From the cell containing the given text, extract its center point as [X, Y] coordinate. 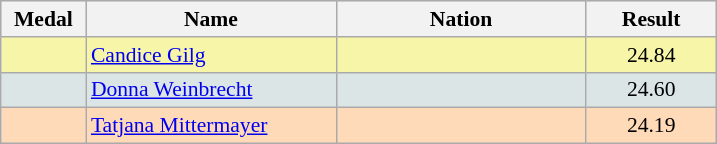
24.19 [651, 126]
Result [651, 19]
Donna Weinbrecht [211, 90]
24.84 [651, 55]
24.60 [651, 90]
Tatjana Mittermayer [211, 126]
Nation [461, 19]
Name [211, 19]
Candice Gilg [211, 55]
Medal [44, 19]
